From the cell containing the given text, extract its center point as (X, Y) coordinate. 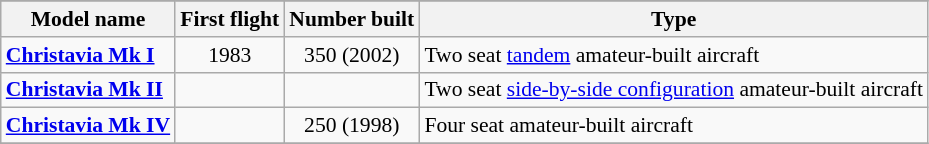
250 (1998) (352, 126)
Four seat amateur-built aircraft (674, 126)
Two seat tandem amateur-built aircraft (674, 55)
Number built (352, 19)
350 (2002) (352, 55)
Christavia Mk II (88, 90)
Christavia Mk I (88, 55)
Type (674, 19)
Christavia Mk IV (88, 126)
First flight (230, 19)
1983 (230, 55)
Two seat side-by-side configuration amateur-built aircraft (674, 90)
Model name (88, 19)
